Find where the given text appears and provide that cell's center as [x, y] coordinate. 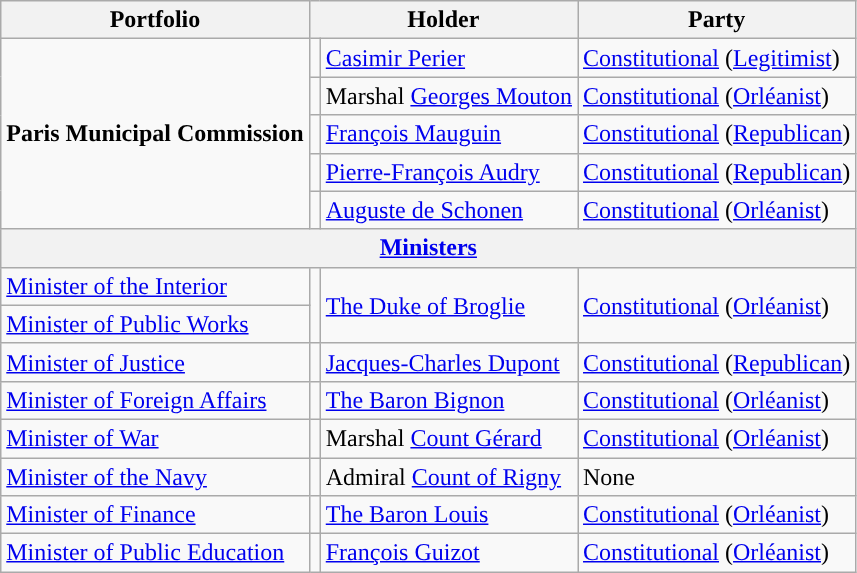
Minister of Public Works [155, 324]
François Mauguin [448, 134]
Party [717, 20]
François Guizot [448, 553]
Minister of Foreign Affairs [155, 400]
The Baron Bignon [448, 400]
Minister of War [155, 438]
Pierre-François Audry [448, 172]
Admiral Count of Rigny [448, 477]
Constitutional (Legitimist) [717, 58]
Minister of Finance [155, 515]
Portfolio [155, 20]
Minister of Public Education [155, 553]
Minister of the Navy [155, 477]
Marshal Count Gérard [448, 438]
Marshal Georges Mouton [448, 96]
The Duke of Broglie [448, 305]
Ministers [428, 248]
Casimir Perier [448, 58]
Minister of Justice [155, 362]
The Baron Louis [448, 515]
Holder [443, 20]
Jacques-Charles Dupont [448, 362]
Auguste de Schonen [448, 210]
None [717, 477]
Minister of the Interior [155, 286]
Paris Municipal Commission [155, 134]
